Locate the cell with the specified text and output its (X, Y) center coordinate. 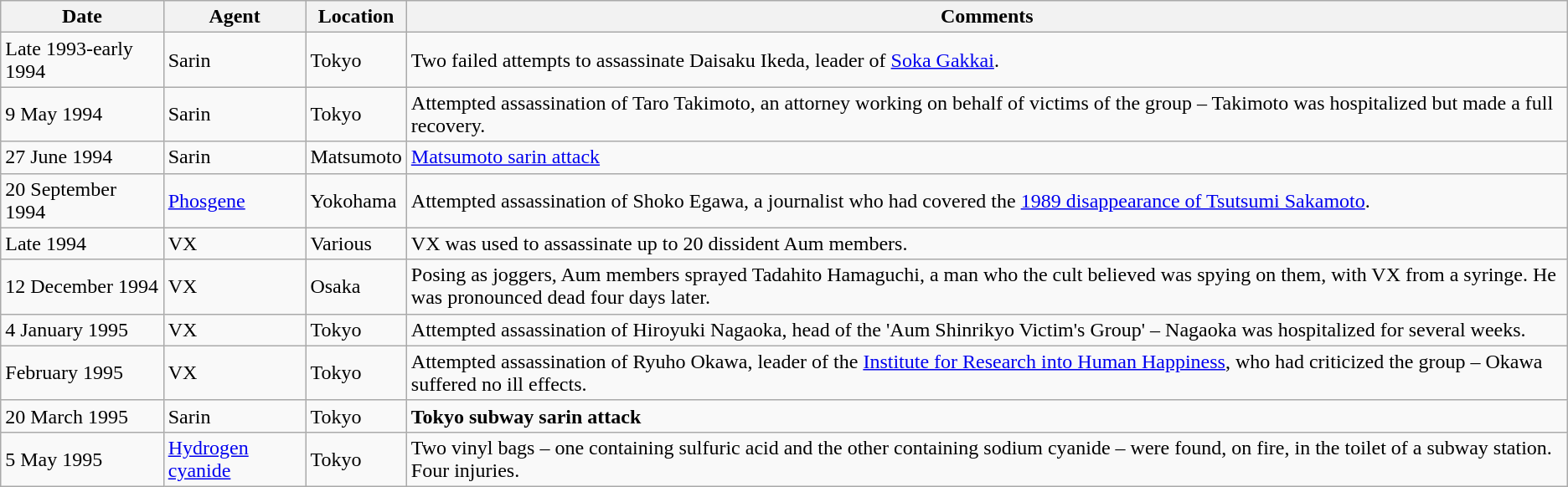
Location (356, 17)
12 December 1994 (82, 286)
Date (82, 17)
20 March 1995 (82, 416)
VX was used to assassinate up to 20 dissident Aum members. (987, 243)
Two failed attempts to assassinate Daisaku Ikeda, leader of Soka Gakkai. (987, 60)
Osaka (356, 286)
4 January 1995 (82, 330)
Comments (987, 17)
Late 1994 (82, 243)
Agent (235, 17)
Matsumoto (356, 157)
Phosgene (235, 201)
Yokohama (356, 201)
Attempted assassination of Shoko Egawa, a journalist who had covered the 1989 disappearance of Tsutsumi Sakamoto. (987, 201)
Attempted assassination of Taro Takimoto, an attorney working on behalf of victims of the group – Takimoto was hospitalized but made a full recovery. (987, 114)
Attempted assassination of Hiroyuki Nagaoka, head of the 'Aum Shinrikyo Victim's Group' – Nagaoka was hospitalized for several weeks. (987, 330)
Matsumoto sarin attack (987, 157)
Late 1993-early 1994 (82, 60)
20 September 1994 (82, 201)
5 May 1995 (82, 459)
February 1995 (82, 373)
Tokyo subway sarin attack (987, 416)
Various (356, 243)
9 May 1994 (82, 114)
Hydrogen cyanide (235, 459)
27 June 1994 (82, 157)
